Capture the cell that displays the provided text and extract its [x, y] central coordinate. 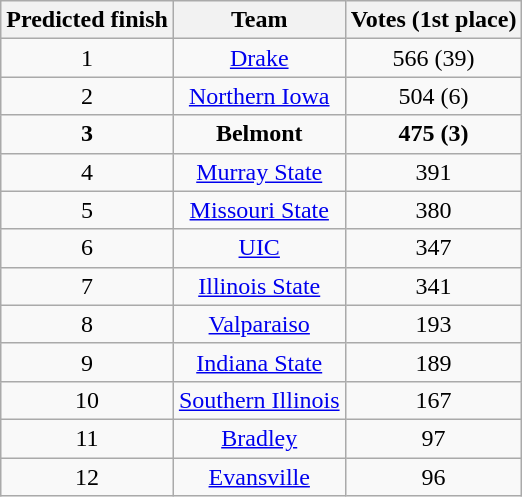
4 [88, 172]
Bradley [259, 438]
167 [434, 400]
504 (6) [434, 96]
2 [88, 96]
Drake [259, 58]
Votes (1st place) [434, 20]
96 [434, 477]
Predicted finish [88, 20]
Belmont [259, 134]
97 [434, 438]
Missouri State [259, 210]
Indiana State [259, 362]
8 [88, 324]
Northern Iowa [259, 96]
391 [434, 172]
6 [88, 248]
Valparaiso [259, 324]
Murray State [259, 172]
5 [88, 210]
Team [259, 20]
10 [88, 400]
Evansville [259, 477]
193 [434, 324]
189 [434, 362]
566 (39) [434, 58]
380 [434, 210]
Southern Illinois [259, 400]
347 [434, 248]
3 [88, 134]
UIC [259, 248]
12 [88, 477]
1 [88, 58]
475 (3) [434, 134]
7 [88, 286]
11 [88, 438]
Illinois State [259, 286]
9 [88, 362]
341 [434, 286]
